Search for the cell housing the specified text and yield its (X, Y) center coordinate. 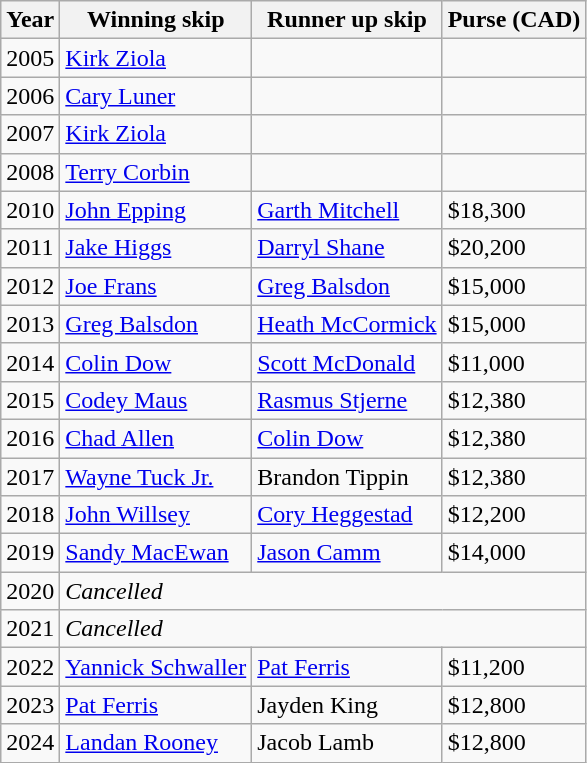
2005 (30, 58)
2012 (30, 286)
2008 (30, 172)
2017 (30, 477)
Darryl Shane (347, 248)
Jacob Lamb (347, 743)
$20,200 (514, 248)
2024 (30, 743)
2019 (30, 553)
2010 (30, 210)
John Epping (156, 210)
2023 (30, 705)
$18,300 (514, 210)
2013 (30, 324)
2006 (30, 96)
Codey Maus (156, 400)
Runner up skip (347, 20)
Terry Corbin (156, 172)
2020 (30, 591)
2014 (30, 362)
$11,000 (514, 362)
Sandy MacEwan (156, 553)
Wayne Tuck Jr. (156, 477)
2022 (30, 667)
Garth Mitchell (347, 210)
2021 (30, 629)
Jake Higgs (156, 248)
Heath McCormick (347, 324)
Jason Camm (347, 553)
Landan Rooney (156, 743)
Cary Luner (156, 96)
2018 (30, 515)
Rasmus Stjerne (347, 400)
Yannick Schwaller (156, 667)
Winning skip (156, 20)
Brandon Tippin (347, 477)
2007 (30, 134)
2011 (30, 248)
2015 (30, 400)
Joe Frans (156, 286)
Purse (CAD) (514, 20)
Year (30, 20)
Scott McDonald (347, 362)
Jayden King (347, 705)
Chad Allen (156, 438)
$14,000 (514, 553)
$11,200 (514, 667)
John Willsey (156, 515)
2016 (30, 438)
$12,200 (514, 515)
Cory Heggestad (347, 515)
